Identify which cell holds the provided text, then report its [x, y] central coordinate. 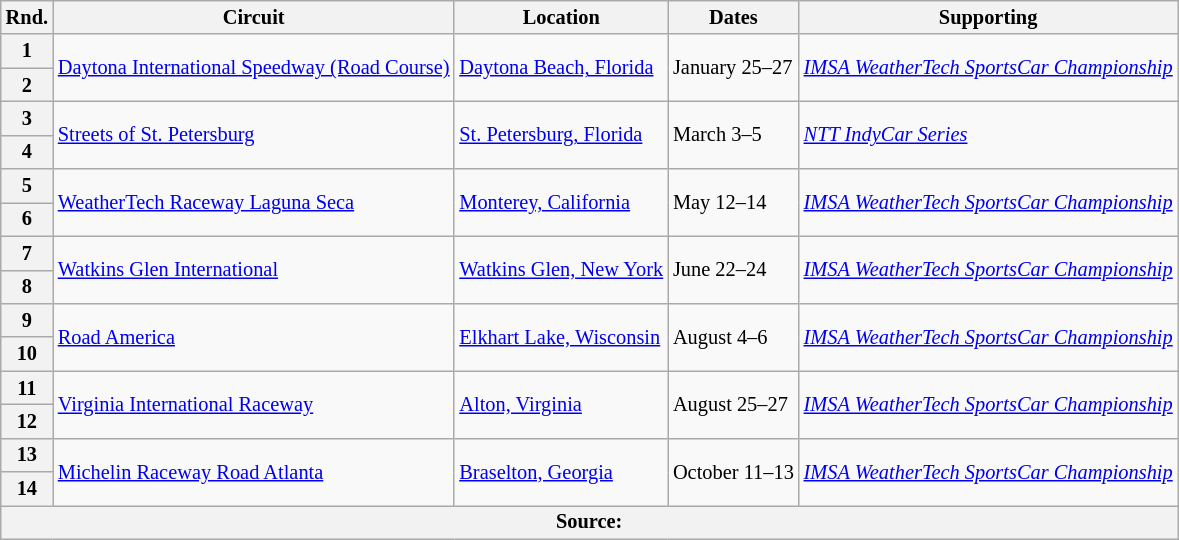
Braselton, Georgia [561, 472]
6 [27, 219]
Elkhart Lake, Wisconsin [561, 336]
Circuit [254, 17]
Virginia International Raceway [254, 404]
June 22–24 [734, 270]
Watkins Glen International [254, 270]
Road America [254, 336]
Daytona Beach, Florida [561, 68]
14 [27, 489]
Dates [734, 17]
NTT IndyCar Series [988, 134]
12 [27, 421]
2 [27, 85]
Michelin Raceway Road Atlanta [254, 472]
January 25–27 [734, 68]
4 [27, 152]
3 [27, 118]
Daytona International Speedway (Road Course) [254, 68]
March 3–5 [734, 134]
11 [27, 388]
5 [27, 186]
9 [27, 320]
Location [561, 17]
Source: [590, 522]
13 [27, 455]
October 11–13 [734, 472]
10 [27, 354]
Monterey, California [561, 202]
Alton, Virginia [561, 404]
Rnd. [27, 17]
7 [27, 253]
Streets of St. Petersburg [254, 134]
Supporting [988, 17]
1 [27, 51]
Watkins Glen, New York [561, 270]
August 25–27 [734, 404]
August 4–6 [734, 336]
St. Petersburg, Florida [561, 134]
WeatherTech Raceway Laguna Seca [254, 202]
May 12–14 [734, 202]
8 [27, 287]
